Pinpoint the cell where the given text exists, returning its (X, Y) midpoint coordinate. 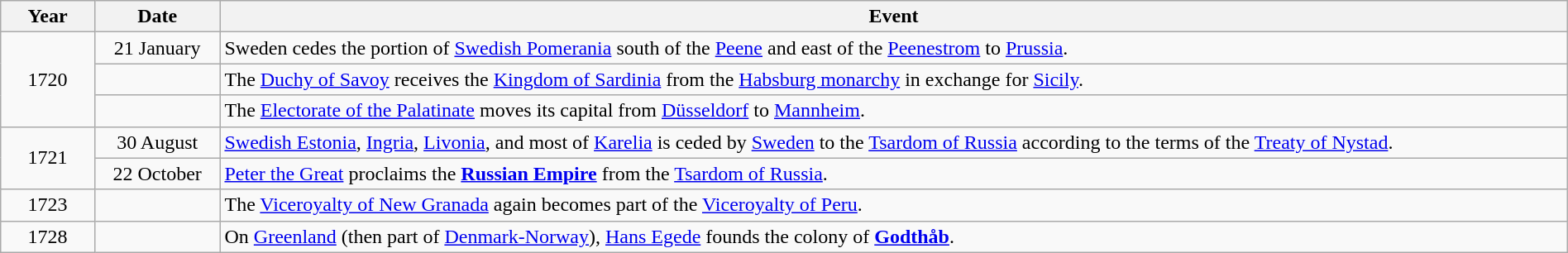
Date (157, 17)
Sweden cedes the portion of Swedish Pomerania south of the Peene and east of the Peenestrom to Prussia. (893, 48)
On Greenland (then part of Denmark-Norway), Hans Egede founds the colony of Godthåb. (893, 236)
21 January (157, 48)
Event (893, 17)
22 October (157, 174)
1723 (48, 205)
1721 (48, 158)
30 August (157, 142)
Peter the Great proclaims the Russian Empire from the Tsardom of Russia. (893, 174)
The Duchy of Savoy receives the Kingdom of Sardinia from the Habsburg monarchy in exchange for Sicily. (893, 79)
Year (48, 17)
Swedish Estonia, Ingria, Livonia, and most of Karelia is ceded by Sweden to the Tsardom of Russia according to the terms of the Treaty of Nystad. (893, 142)
The Electorate of the Palatinate moves its capital from Düsseldorf to Mannheim. (893, 111)
The Viceroyalty of New Granada again becomes part of the Viceroyalty of Peru. (893, 205)
1720 (48, 79)
1728 (48, 236)
